Search for the cell housing the specified text and yield its [x, y] center coordinate. 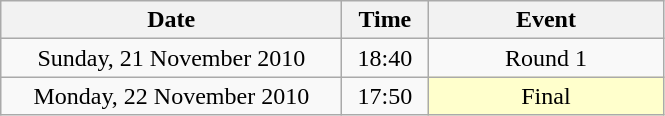
Time [385, 20]
Event [546, 20]
Round 1 [546, 58]
18:40 [385, 58]
Date [172, 20]
Monday, 22 November 2010 [172, 96]
Final [546, 96]
17:50 [385, 96]
Sunday, 21 November 2010 [172, 58]
